Return the (X, Y) coordinate for the center point of the cell that contains the specified text.  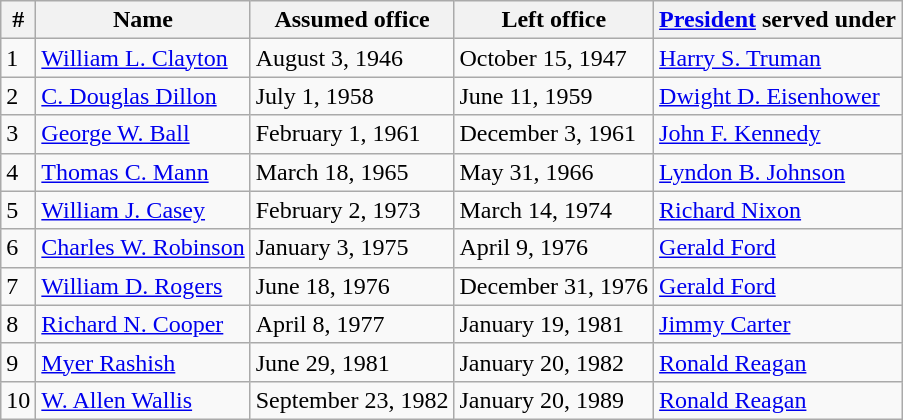
Dwight D. Eisenhower (778, 96)
8 (18, 324)
W. Allen Wallis (143, 400)
May 31, 1966 (554, 172)
William L. Clayton (143, 58)
December 31, 1976 (554, 286)
4 (18, 172)
9 (18, 362)
August 3, 1946 (352, 58)
February 1, 1961 (352, 134)
C. Douglas Dillon (143, 96)
President served under (778, 20)
2 (18, 96)
6 (18, 248)
7 (18, 286)
George W. Ball (143, 134)
3 (18, 134)
January 19, 1981 (554, 324)
March 18, 1965 (352, 172)
July 1, 1958 (352, 96)
Harry S. Truman (778, 58)
June 11, 1959 (554, 96)
5 (18, 210)
Lyndon B. Johnson (778, 172)
Name (143, 20)
January 20, 1989 (554, 400)
April 8, 1977 (352, 324)
Assumed office (352, 20)
June 29, 1981 (352, 362)
Charles W. Robinson (143, 248)
January 20, 1982 (554, 362)
Thomas C. Mann (143, 172)
Richard Nixon (778, 210)
March 14, 1974 (554, 210)
John F. Kennedy (778, 134)
Richard N. Cooper (143, 324)
10 (18, 400)
William J. Casey (143, 210)
December 3, 1961 (554, 134)
# (18, 20)
Myer Rashish (143, 362)
Jimmy Carter (778, 324)
February 2, 1973 (352, 210)
Left office (554, 20)
April 9, 1976 (554, 248)
William D. Rogers (143, 286)
January 3, 1975 (352, 248)
October 15, 1947 (554, 58)
September 23, 1982 (352, 400)
June 18, 1976 (352, 286)
1 (18, 58)
